Search for the cell housing the specified text and yield its [X, Y] center coordinate. 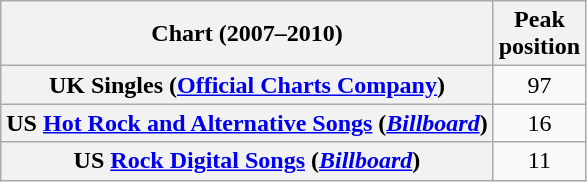
16 [539, 123]
11 [539, 161]
Peakposition [539, 34]
UK Singles (Official Charts Company) [247, 85]
Chart (2007–2010) [247, 34]
US Hot Rock and Alternative Songs (Billboard) [247, 123]
97 [539, 85]
US Rock Digital Songs (Billboard) [247, 161]
